Return (x, y) of the center of cell containing provided text 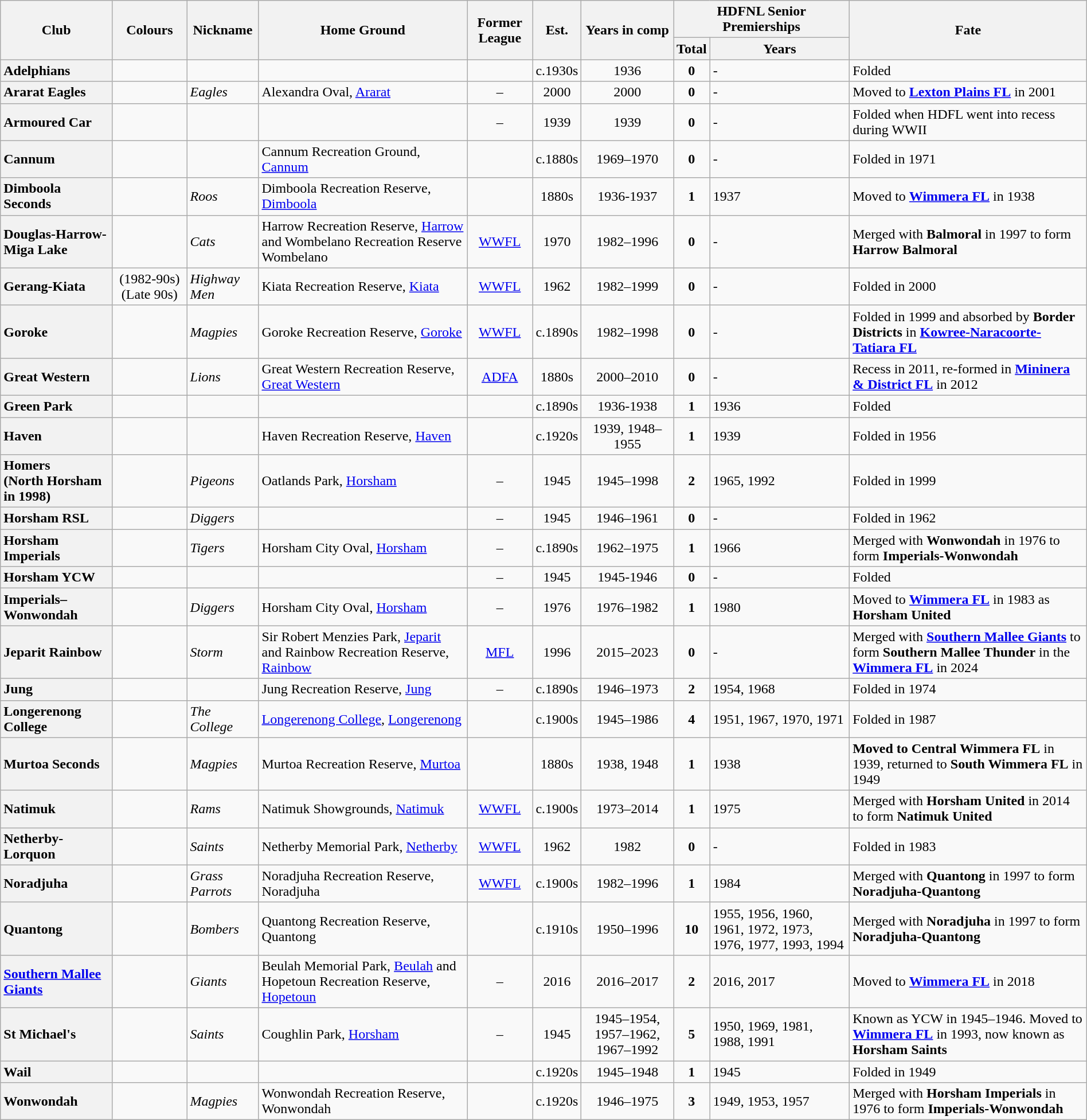
1938, 1948 (627, 764)
Home Ground (363, 30)
1982 (627, 846)
Cats (222, 241)
1982–1999 (627, 287)
Moved to Central Wimmera FL in 1939, returned to South Wimmera FL in 1949 (968, 764)
Green Park (56, 406)
Folded in 1974 (968, 689)
1938 (780, 764)
ADFA (500, 376)
Horsham RSL (56, 518)
Merged with Wonwondah in 1976 to form Imperials-Wonwondah (968, 548)
Armoured Car (56, 122)
Sir Robert Menzies Park, Jeparit and Rainbow Recreation Reserve, Rainbow (363, 652)
1950–1996 (627, 928)
Folded in 1987 (968, 719)
Imperials–Wonwondah (56, 607)
1950, 1969, 1981, 1988, 1991 (780, 1034)
Wonwondah Recreation Reserve, Wonwondah (363, 1101)
Folded in 2000 (968, 287)
1954, 1968 (780, 689)
1980 (780, 607)
5 (692, 1034)
Giants (222, 981)
Folded in 1983 (968, 846)
Jung (56, 689)
Dimboola Seconds (56, 196)
2015–2023 (627, 652)
Folded in 1956 (968, 436)
Jeparit Rainbow (56, 652)
Quantong Recreation Reserve, Quantong (363, 928)
1996 (557, 652)
Merged with Quantong in 1997 to form Noradjuha-Quantong (968, 883)
1936-1937 (627, 196)
Moved to Wimmera FL in 1938 (968, 196)
1982–1998 (627, 331)
1939, 1948–1955 (627, 436)
1945-1946 (627, 577)
1937 (780, 196)
Ararat Eagles (56, 92)
2000–2010 (627, 376)
Homers(North Horsham in 1998) (56, 481)
Merged with Balmoral in 1997 to form Harrow Balmoral (968, 241)
Cannum (56, 159)
1976 (557, 607)
Club (56, 30)
Gerang-Kiata (56, 287)
c.1880s (557, 159)
Haven Recreation Reserve, Haven (363, 436)
Netherby-Lorquon (56, 846)
Recess in 2011, re-formed in Mininera & District FL in 2012 (968, 376)
Total (692, 49)
1966 (780, 548)
Goroke Recreation Reserve, Goroke (363, 331)
HDFNL Senior Premierships (761, 19)
1955, 1956, 1960, 1961, 1972, 1973, 1976, 1977, 1993, 1994 (780, 928)
Highway Men (222, 287)
Oatlands Park, Horsham (363, 481)
The College (222, 719)
Murtoa Seconds (56, 764)
Moved to Lexton Plains FL in 2001 (968, 92)
3 (692, 1101)
1946–1973 (627, 689)
1970 (557, 241)
1973–2014 (627, 809)
Natimuk Showgrounds, Natimuk (363, 809)
Beulah Memorial Park, Beulah and Hopetoun Recreation Reserve, Hopetoun (363, 981)
4 (692, 719)
c.1910s (557, 928)
Folded in 1971 (968, 159)
Wonwondah (56, 1101)
Known as YCW in 1945–1946. Moved to Wimmera FL in 1993, now known as Horsham Saints (968, 1034)
1945–1954, 1957–1962, 1967–1992 (627, 1034)
Pigeons (222, 481)
Horsham YCW (56, 577)
2016, 2017 (780, 981)
2016–2017 (627, 981)
Noradjuha Recreation Reserve, Noradjuha (363, 883)
Coughlin Park, Horsham (363, 1034)
Folded in 1999 (968, 481)
(1982-90s)(Late 90s) (150, 287)
Folded in 1962 (968, 518)
Rams (222, 809)
Folded when HDFL went into recess during WWII (968, 122)
Douglas-Harrow-Miga Lake (56, 241)
Roos (222, 196)
Merged with Noradjuha in 1997 to form Noradjuha-Quantong (968, 928)
Storm (222, 652)
Folded in 1999 and absorbed by Border Districts in Kowree-Naracoorte-Tatiara FL (968, 331)
2016 (557, 981)
Haven (56, 436)
Cannum Recreation Ground, Cannum (363, 159)
Great Western Recreation Reserve, Great Western (363, 376)
Merged with Horsham Imperials in 1976 to form Imperials-Wonwondah (968, 1101)
1965, 1992 (780, 481)
Goroke (56, 331)
Great Western (56, 376)
Fate (968, 30)
Folded in 1949 (968, 1072)
1951, 1967, 1970, 1971 (780, 719)
1975 (780, 809)
Murtoa Recreation Reserve, Murtoa (363, 764)
St Michael's (56, 1034)
Nickname (222, 30)
Southern Mallee Giants (56, 981)
Tigers (222, 548)
1984 (780, 883)
Lions (222, 376)
Alexandra Oval, Ararat (363, 92)
Moved to Wimmera FL in 2018 (968, 981)
Years in comp (627, 30)
Natimuk (56, 809)
1946–1975 (627, 1101)
Eagles (222, 92)
Kiata Recreation Reserve, Kiata (363, 287)
1945–1998 (627, 481)
Merged with Horsham United in 2014 to form Natimuk United (968, 809)
Merged with Southern Mallee Giants to form Southern Mallee Thunder in the Wimmera FL in 2024 (968, 652)
10 (692, 928)
1976–1982 (627, 607)
1949, 1953, 1957 (780, 1101)
Longerenong College, Longerenong (363, 719)
1946–1961 (627, 518)
Jung Recreation Reserve, Jung (363, 689)
Netherby Memorial Park, Netherby (363, 846)
1962–1975 (627, 548)
Former League (500, 30)
Dimboola Recreation Reserve, Dimboola (363, 196)
Grass Parrots (222, 883)
1969–1970 (627, 159)
Longerenong College (56, 719)
Wail (56, 1072)
Harrow Recreation Reserve, Harrow and Wombelano Recreation Reserve Wombelano (363, 241)
Quantong (56, 928)
Horsham Imperials (56, 548)
Years (780, 49)
Moved to Wimmera FL in 1983 as Horsham United (968, 607)
Adelphians (56, 71)
Noradjuha (56, 883)
Bombers (222, 928)
c.1930s (557, 71)
Colours (150, 30)
1936-1938 (627, 406)
1945–1948 (627, 1072)
1945–1986 (627, 719)
Est. (557, 30)
MFL (500, 652)
